Locate the cell with the specified text and output its [x, y] center coordinate. 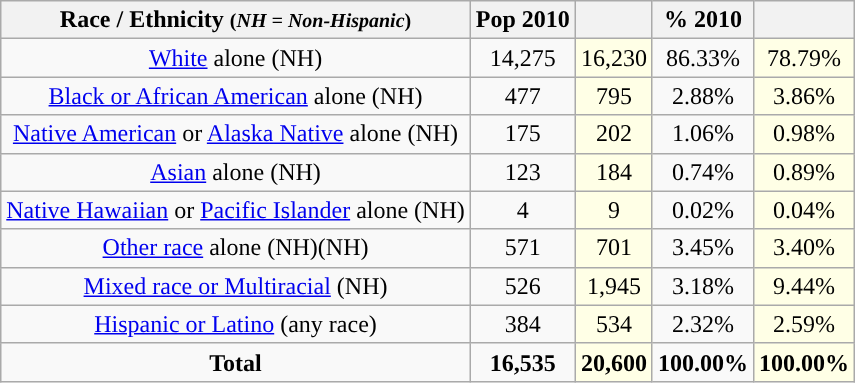
526 [522, 286]
0.98% [804, 134]
Pop 2010 [522, 20]
2.88% [702, 96]
Native American or Alaska Native alone (NH) [236, 134]
571 [522, 248]
78.79% [804, 58]
1.06% [702, 134]
Total [236, 362]
Race / Ethnicity (NH = Non-Hispanic) [236, 20]
2.32% [702, 324]
3.18% [702, 286]
795 [614, 96]
Other race alone (NH)(NH) [236, 248]
202 [614, 134]
0.74% [702, 172]
86.33% [702, 58]
Mixed race or Multiracial (NH) [236, 286]
16,230 [614, 58]
9 [614, 210]
Native Hawaiian or Pacific Islander alone (NH) [236, 210]
3.86% [804, 96]
9.44% [804, 286]
Black or African American alone (NH) [236, 96]
123 [522, 172]
534 [614, 324]
1,945 [614, 286]
3.45% [702, 248]
184 [614, 172]
4 [522, 210]
14,275 [522, 58]
Asian alone (NH) [236, 172]
20,600 [614, 362]
3.40% [804, 248]
0.02% [702, 210]
175 [522, 134]
% 2010 [702, 20]
2.59% [804, 324]
384 [522, 324]
0.89% [804, 172]
477 [522, 96]
16,535 [522, 362]
701 [614, 248]
0.04% [804, 210]
White alone (NH) [236, 58]
Hispanic or Latino (any race) [236, 324]
